Output the [X, Y] coordinate of the center of the cell containing the given text.  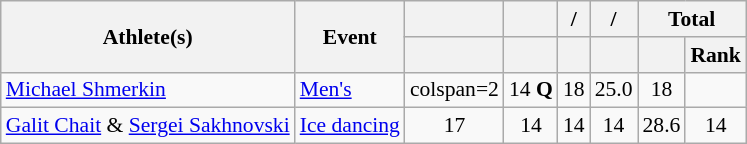
Galit Chait & Sergei Sakhnovski [148, 126]
Ice dancing [350, 126]
25.0 [614, 90]
14 Q [531, 90]
Men's [350, 90]
17 [454, 126]
Rank [716, 55]
Athlete(s) [148, 36]
colspan=2 [454, 90]
Event [350, 36]
28.6 [662, 126]
Total [692, 19]
Michael Shmerkin [148, 90]
